Pinpoint the cell where the given text exists, returning its [x, y] midpoint coordinate. 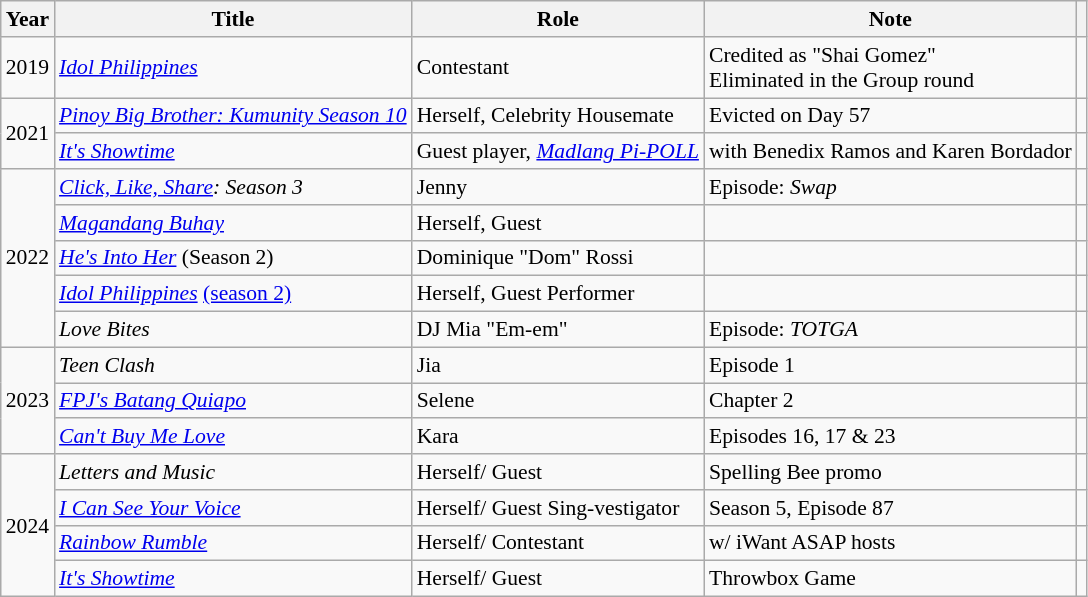
with Benedix Ramos and Karen Bordador [890, 152]
Teen Clash [233, 365]
FPJ's Batang Quiapo [233, 401]
Idol Philippines (season 2) [233, 294]
2023 [28, 400]
Dominique "Dom" Rossi [558, 258]
Jenny [558, 187]
Guest player, Madlang Pi-POLL [558, 152]
Contestant [558, 68]
Can't Buy Me Love [233, 437]
2024 [28, 525]
Herself, Guest Performer [558, 294]
Selene [558, 401]
Episode: TOTGA [890, 330]
Idol Philippines [233, 68]
DJ Mia "Em-em" [558, 330]
Throwbox Game [890, 579]
Letters and Music [233, 472]
Episode 1 [890, 365]
Evicted on Day 57 [890, 116]
Rainbow Rumble [233, 543]
Year [28, 19]
2022 [28, 258]
He's Into Her (Season 2) [233, 258]
Chapter 2 [890, 401]
Herself, Guest [558, 223]
Title [233, 19]
I Can See Your Voice [233, 508]
Click, Like, Share: Season 3 [233, 187]
w/ iWant ASAP hosts [890, 543]
2021 [28, 134]
Jia [558, 365]
Role [558, 19]
Note [890, 19]
Pinoy Big Brother: Kumunity Season 10 [233, 116]
Love Bites [233, 330]
Herself, Celebrity Housemate [558, 116]
2019 [28, 68]
Episode: Swap [890, 187]
Credited as "Shai Gomez"Eliminated in the Group round [890, 68]
Episodes 16, 17 & 23 [890, 437]
Season 5, Episode 87 [890, 508]
Herself/ Contestant [558, 543]
Spelling Bee promo [890, 472]
Magandang Buhay [233, 223]
Kara [558, 437]
Herself/ Guest Sing-vestigator [558, 508]
